Locate the cell with the specified text and output its [x, y] center coordinate. 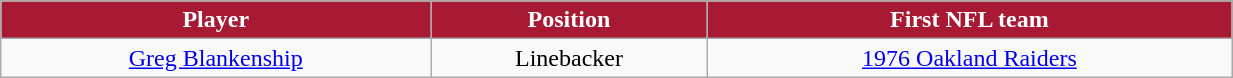
First NFL team [969, 20]
Linebacker [569, 58]
Position [569, 20]
Greg Blankenship [216, 58]
1976 Oakland Raiders [969, 58]
Player [216, 20]
